For the text-containing cell, return its midpoint in (x, y) coordinate format. 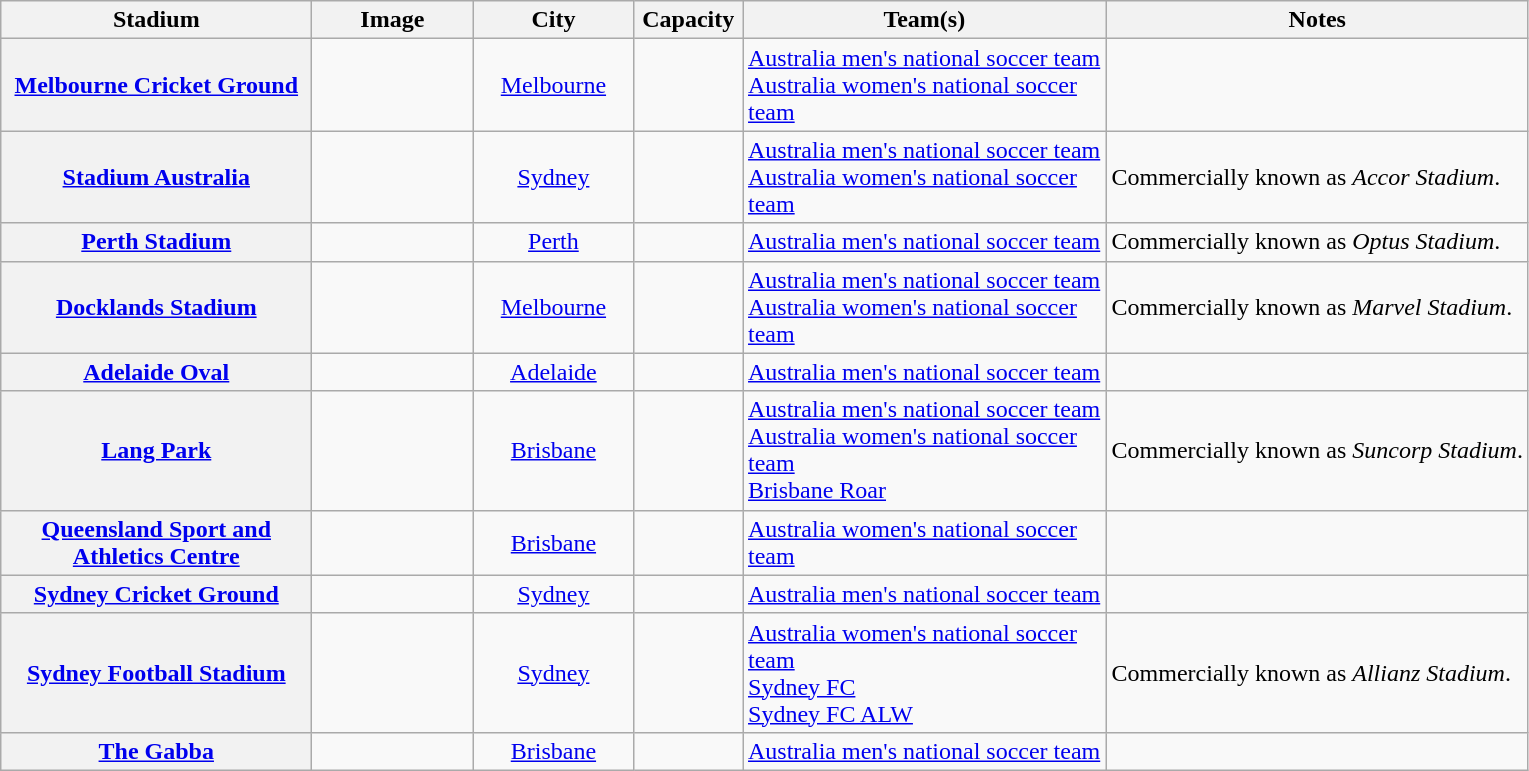
City (554, 20)
Team(s) (924, 20)
Stadium Australia (156, 177)
Commercially known as Allianz Stadium. (1317, 672)
Sydney Cricket Ground (156, 594)
Queensland Sport and Athletics Centre (156, 542)
Australia men's national soccer teamAustralia women's national soccer teamBrisbane Roar (924, 450)
Perth Stadium (156, 242)
Perth (554, 242)
Adelaide (554, 372)
Stadium (156, 20)
Docklands Stadium (156, 307)
Lang Park (156, 450)
Sydney Football Stadium (156, 672)
The Gabba (156, 751)
Image (392, 20)
Australia women's national soccer teamSydney FCSydney FC ALW (924, 672)
Commercially known as Suncorp Stadium. (1317, 450)
Adelaide Oval (156, 372)
Melbourne Cricket Ground (156, 85)
Notes (1317, 20)
Australia women's national soccer team (924, 542)
Commercially known as Marvel Stadium. (1317, 307)
Commercially known as Optus Stadium. (1317, 242)
Commercially known as Accor Stadium. (1317, 177)
Capacity (688, 20)
